Determine the [X, Y] coordinate at the center of the cell enclosing the given text.  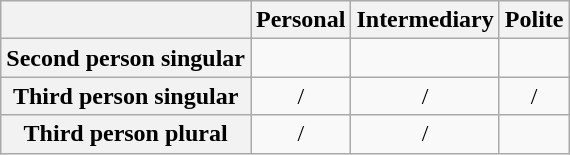
Second person singular [126, 58]
Third person singular [126, 96]
Third person plural [126, 134]
Polite [534, 20]
Personal [301, 20]
Intermediary [425, 20]
